Search for the cell housing the specified text and yield its (x, y) center coordinate. 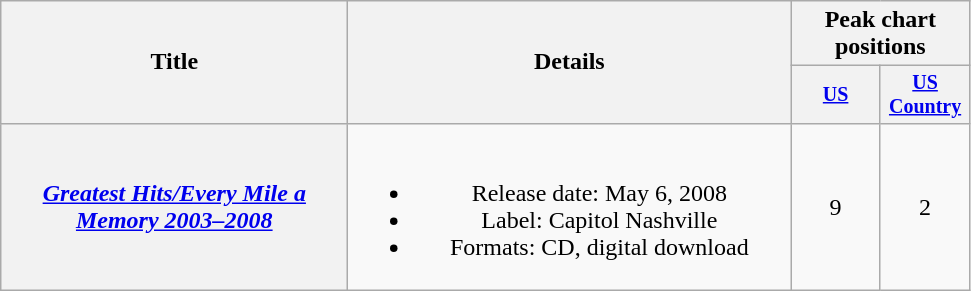
Release date: May 6, 2008Label: Capitol NashvilleFormats: CD, digital download (570, 206)
Details (570, 62)
Peak chartpositions (880, 34)
Title (174, 62)
US (836, 94)
Greatest Hits/Every Mile a Memory 2003–2008 (174, 206)
9 (836, 206)
US Country (924, 94)
2 (924, 206)
